Identify which cell holds the provided text, then report its (X, Y) central coordinate. 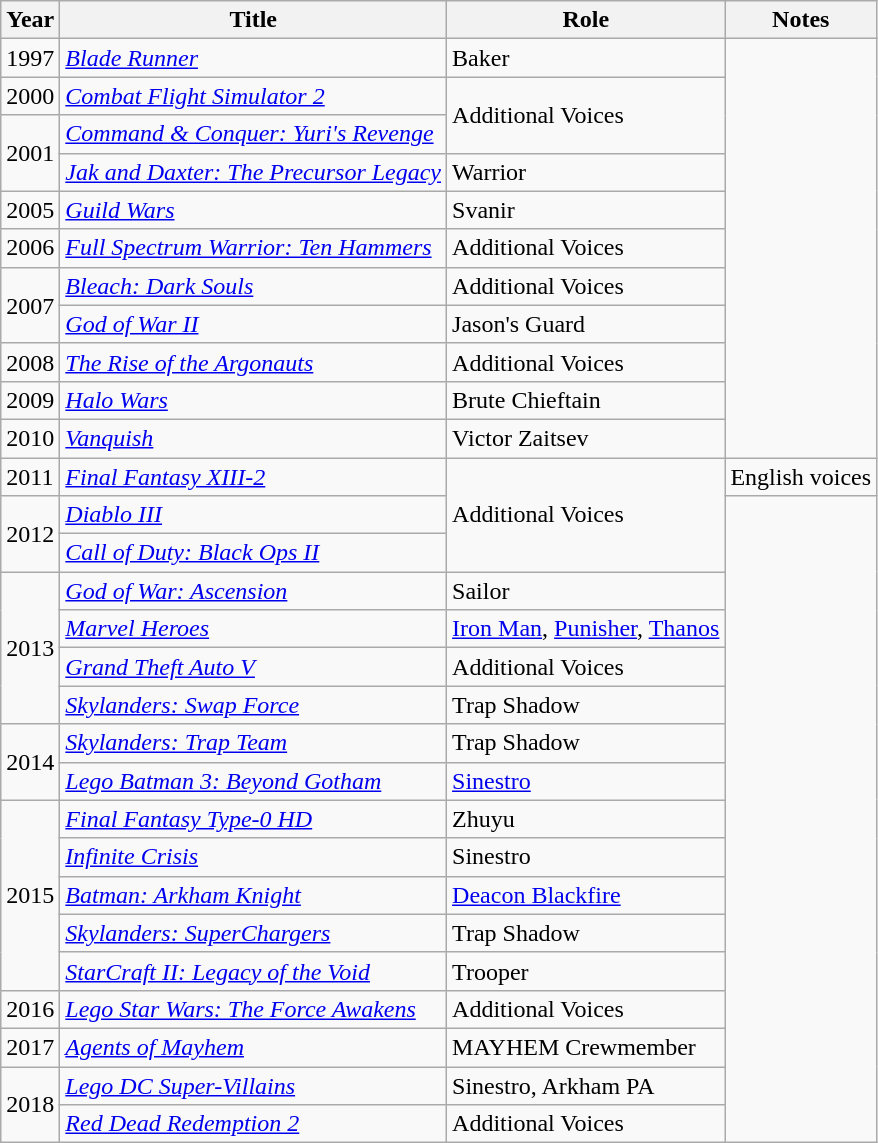
Year (30, 20)
God of War II (254, 324)
Victor Zaitsev (586, 438)
Diablo III (254, 515)
2010 (30, 438)
2009 (30, 400)
1997 (30, 58)
Sailor (586, 591)
Halo Wars (254, 400)
Batman: Arkham Knight (254, 895)
2016 (30, 1009)
Jak and Daxter: The Precursor Legacy (254, 172)
English voices (801, 477)
Agents of Mayhem (254, 1047)
Iron Man, Punisher, Thanos (586, 629)
MAYHEM Crewmember (586, 1047)
Infinite Crisis (254, 857)
Blade Runner (254, 58)
Marvel Heroes (254, 629)
Title (254, 20)
Final Fantasy Type-0 HD (254, 819)
Brute Chieftain (586, 400)
Zhuyu (586, 819)
Jason's Guard (586, 324)
Skylanders: SuperChargers (254, 933)
2013 (30, 648)
Bleach: Dark Souls (254, 286)
Red Dead Redemption 2 (254, 1124)
2015 (30, 895)
The Rise of the Argonauts (254, 362)
2007 (30, 305)
Command & Conquer: Yuri's Revenge (254, 134)
2006 (30, 248)
2000 (30, 96)
Grand Theft Auto V (254, 667)
StarCraft II: Legacy of the Void (254, 971)
Full Spectrum Warrior: Ten Hammers (254, 248)
Deacon Blackfire (586, 895)
2005 (30, 210)
2012 (30, 534)
Trooper (586, 971)
2017 (30, 1047)
Final Fantasy XIII-2 (254, 477)
God of War: Ascension (254, 591)
Lego DC Super-Villains (254, 1085)
Svanir (586, 210)
2014 (30, 762)
Baker (586, 58)
Call of Duty: Black Ops II (254, 553)
Combat Flight Simulator 2 (254, 96)
Warrior (586, 172)
2018 (30, 1104)
Skylanders: Swap Force (254, 705)
2011 (30, 477)
Lego Star Wars: The Force Awakens (254, 1009)
Role (586, 20)
Lego Batman 3: Beyond Gotham (254, 781)
2001 (30, 153)
Notes (801, 20)
2008 (30, 362)
Vanquish (254, 438)
Guild Wars (254, 210)
Skylanders: Trap Team (254, 743)
Sinestro, Arkham PA (586, 1085)
